Capture the cell that displays the provided text and extract its (X, Y) central coordinate. 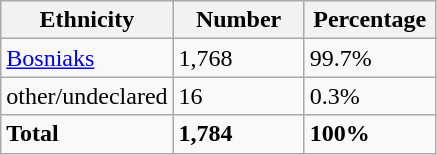
16 (238, 96)
0.3% (370, 96)
Percentage (370, 20)
1,768 (238, 58)
99.7% (370, 58)
Total (87, 134)
1,784 (238, 134)
Number (238, 20)
Bosniaks (87, 58)
other/undeclared (87, 96)
Ethnicity (87, 20)
100% (370, 134)
